Identify which cell holds the provided text, then report its [x, y] central coordinate. 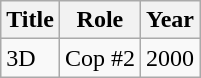
Role [100, 20]
2000 [170, 58]
3D [30, 58]
Year [170, 20]
Cop #2 [100, 58]
Title [30, 20]
